Determine the (x, y) coordinate at the center of the cell enclosing the given text.  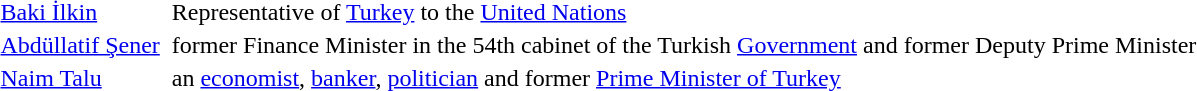
former Finance Minister in the 54th cabinet of the Turkish Government and former Deputy Prime Minister (684, 45)
